Return the (x, y) coordinate for the center point of the cell that contains the specified text.  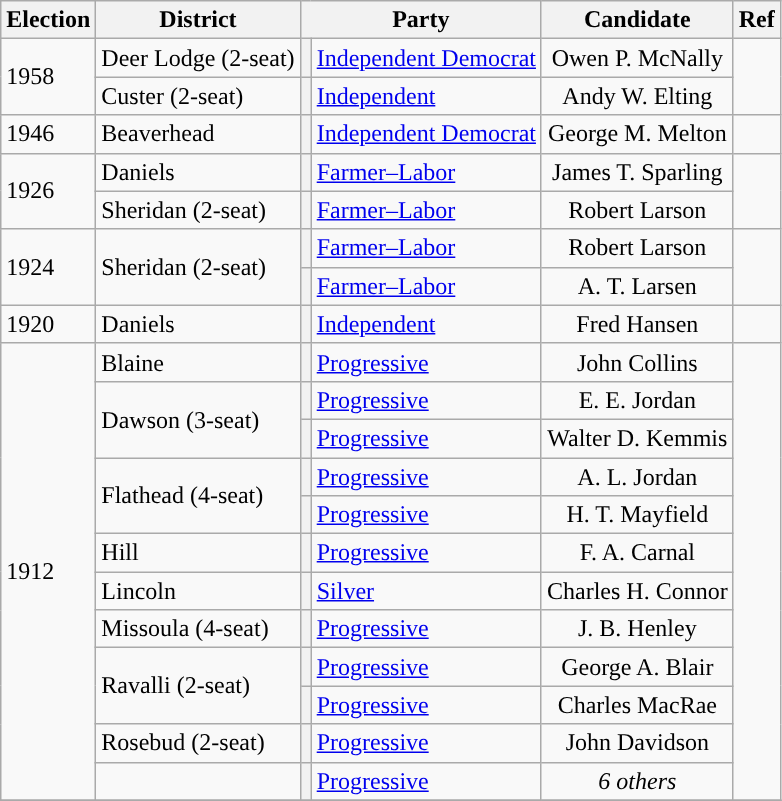
James T. Sparling (637, 172)
Walter D. Kemmis (637, 438)
H. T. Mayfield (637, 515)
E. E. Jordan (637, 400)
John Davidson (637, 743)
1946 (48, 134)
1926 (48, 191)
George M. Melton (637, 134)
Hill (198, 553)
J. B. Henley (637, 629)
Election (48, 20)
Deer Lodge (2-seat) (198, 58)
Rosebud (2-seat) (198, 743)
District (198, 20)
Candidate (637, 20)
Ref (756, 20)
Ravalli (2-seat) (198, 686)
Silver (426, 591)
1924 (48, 267)
Charles H. Connor (637, 591)
Charles MacRae (637, 705)
Blaine (198, 362)
Flathead (4-seat) (198, 496)
George A. Blair (637, 667)
Missoula (4-seat) (198, 629)
A. T. Larsen (637, 286)
Dawson (3-seat) (198, 419)
Owen P. McNally (637, 58)
F. A. Carnal (637, 553)
6 others (637, 781)
Beaverhead (198, 134)
Andy W. Elting (637, 96)
A. L. Jordan (637, 477)
1912 (48, 572)
Party (420, 20)
1920 (48, 324)
Custer (2-seat) (198, 96)
John Collins (637, 362)
Fred Hansen (637, 324)
Lincoln (198, 591)
1958 (48, 77)
